Locate the cell with the specified text and output its (x, y) center coordinate. 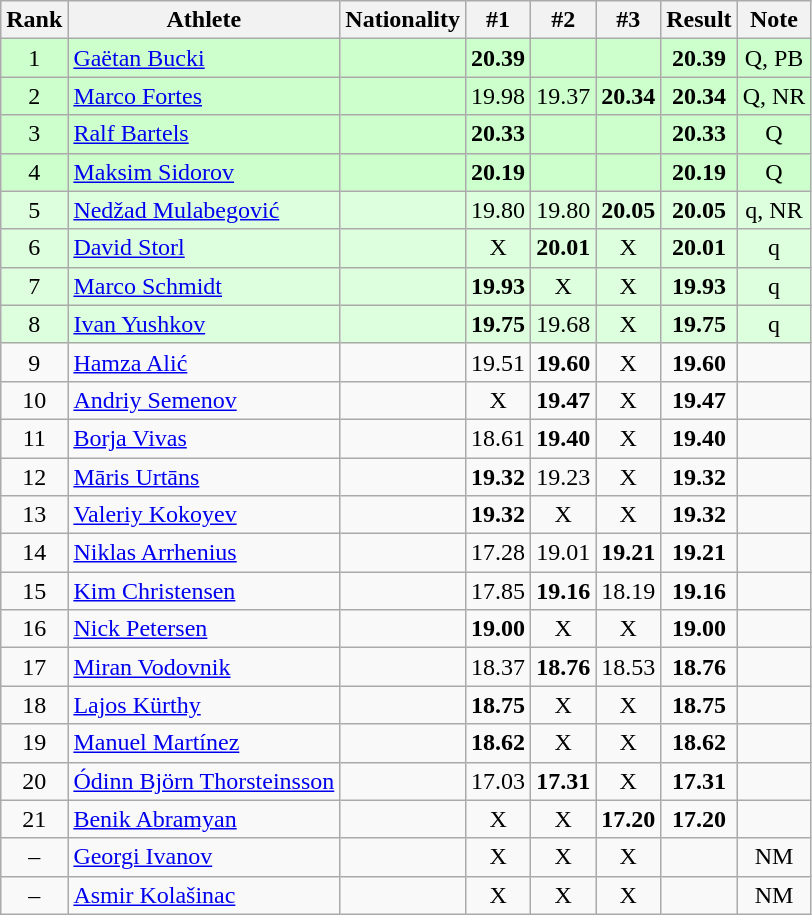
9 (34, 362)
17.03 (498, 781)
19.51 (498, 362)
Georgi Ivanov (204, 857)
19 (34, 743)
q, NR (774, 210)
Ralf Bartels (204, 134)
#1 (498, 20)
20 (34, 781)
#3 (628, 20)
Nedžad Mulabegović (204, 210)
Asmir Kolašinac (204, 895)
3 (34, 134)
17 (34, 667)
18.61 (498, 438)
1 (34, 58)
Miran Vodovnik (204, 667)
7 (34, 286)
Nationality (403, 20)
13 (34, 515)
Gaëtan Bucki (204, 58)
Niklas Arrhenius (204, 553)
10 (34, 400)
Result (699, 20)
8 (34, 324)
Valeriy Kokoyev (204, 515)
Lajos Kürthy (204, 705)
Ódinn Björn Thorsteinsson (204, 781)
Ivan Yushkov (204, 324)
14 (34, 553)
18.19 (628, 591)
Maksim Sidorov (204, 172)
16 (34, 629)
Māris Urtāns (204, 477)
#2 (564, 20)
4 (34, 172)
19.37 (564, 96)
David Storl (204, 248)
19.01 (564, 553)
18.53 (628, 667)
21 (34, 819)
2 (34, 96)
Q, PB (774, 58)
19.98 (498, 96)
Marco Schmidt (204, 286)
Marco Fortes (204, 96)
Manuel Martínez (204, 743)
Rank (34, 20)
6 (34, 248)
Benik Abramyan (204, 819)
Kim Christensen (204, 591)
Nick Petersen (204, 629)
Hamza Alić (204, 362)
Borja Vivas (204, 438)
17.28 (498, 553)
17.85 (498, 591)
18.37 (498, 667)
Athlete (204, 20)
18 (34, 705)
Andriy Semenov (204, 400)
11 (34, 438)
5 (34, 210)
19.23 (564, 477)
12 (34, 477)
Note (774, 20)
19.68 (564, 324)
15 (34, 591)
Q, NR (774, 96)
